Extract the (X, Y) coordinate from the center of the cell holding the provided text.  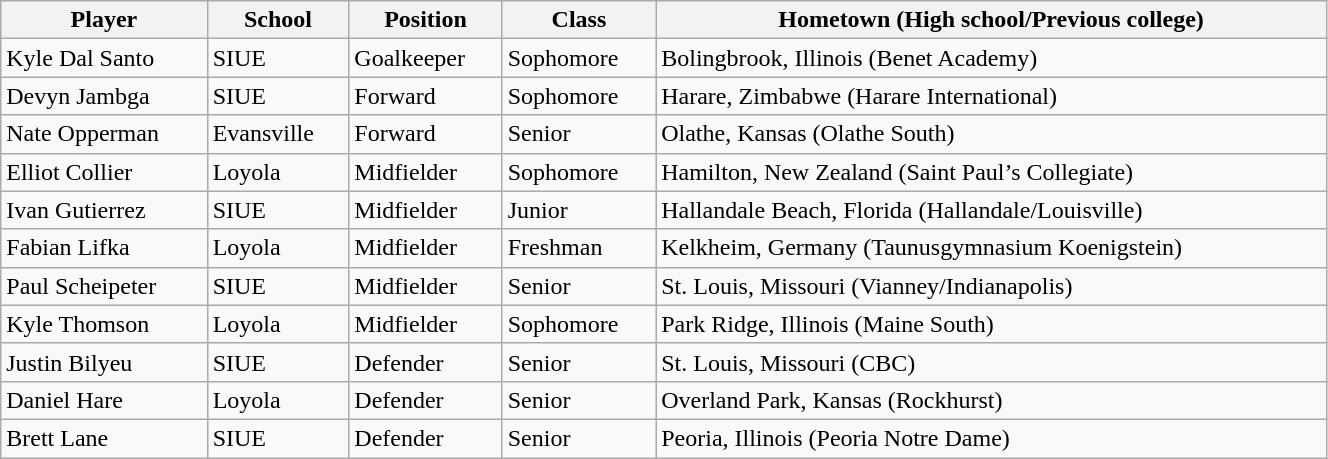
Brett Lane (104, 438)
School (278, 20)
Player (104, 20)
Peoria, Illinois (Peoria Notre Dame) (992, 438)
Goalkeeper (426, 58)
Hamilton, New Zealand (Saint Paul’s Collegiate) (992, 172)
Kelkheim, Germany (Taunusgymnasium Koenigstein) (992, 248)
Class (578, 20)
Paul Scheipeter (104, 286)
Justin Bilyeu (104, 362)
Kyle Thomson (104, 324)
St. Louis, Missouri (CBC) (992, 362)
Elliot Collier (104, 172)
Park Ridge, Illinois (Maine South) (992, 324)
Hometown (High school/Previous college) (992, 20)
Position (426, 20)
Nate Opperman (104, 134)
Freshman (578, 248)
Overland Park, Kansas (Rockhurst) (992, 400)
Hallandale Beach, Florida (Hallandale/Louisville) (992, 210)
Evansville (278, 134)
St. Louis, Missouri (Vianney/Indianapolis) (992, 286)
Junior (578, 210)
Harare, Zimbabwe (Harare International) (992, 96)
Olathe, Kansas (Olathe South) (992, 134)
Ivan Gutierrez (104, 210)
Daniel Hare (104, 400)
Devyn Jambga (104, 96)
Fabian Lifka (104, 248)
Bolingbrook, Illinois (Benet Academy) (992, 58)
Kyle Dal Santo (104, 58)
